Pinpoint the cell where the given text exists, returning its [x, y] midpoint coordinate. 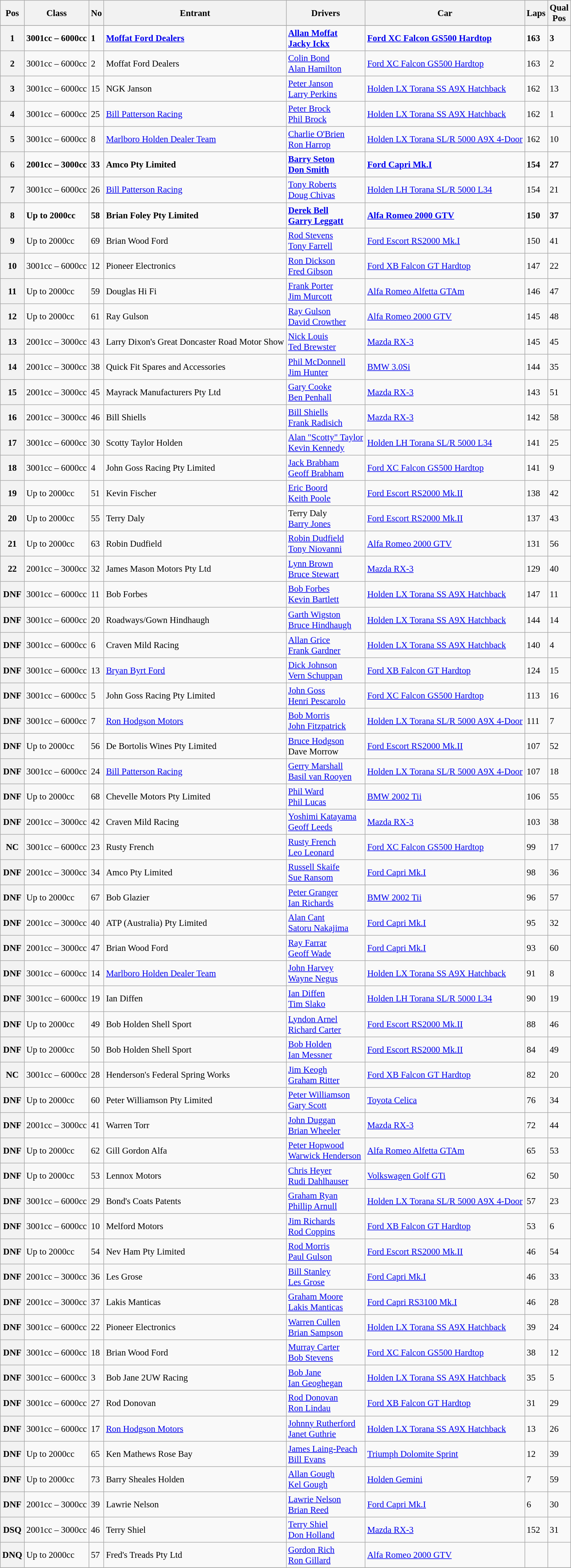
Roadways/Gown Hindhaugh [195, 620]
John Harvey Wayne Negus [326, 974]
143 [537, 392]
103 [537, 822]
Quick Fit Spares and Accessories [195, 367]
Bob Glazier [195, 898]
124 [537, 670]
72 [537, 1125]
Chevelle Motors Pty Limited [195, 797]
Terry Daly [195, 519]
Holden Gemini [445, 1479]
Peter Granger Ian Richards [326, 898]
Nev Ham Pty Limited [195, 1251]
95 [537, 923]
137 [537, 519]
Yoshimi Katayama Geoff Leeds [326, 822]
Triumph Dolomite Sprint [445, 1454]
Robin Dudfield Tony Niovanni [326, 544]
Nick Louis Ted Brewster [326, 342]
Volkswagen Golf GTi [445, 1176]
90 [537, 999]
67 [96, 898]
Johnny Rutherford Janet Guthrie [326, 1428]
Rod Morris Paul Gulson [326, 1251]
Ford Escort RS2000 Mk.I [445, 240]
Gerry Marshall Basil van Rooyen [326, 772]
Peter Williamson Gary Scott [326, 1100]
Peter Janson Larry Perkins [326, 89]
Car [445, 13]
44 [559, 1125]
Eric Boord Keith Poole [326, 493]
Toyota Celica [445, 1100]
96 [537, 898]
Murray Carter Bob Stevens [326, 1352]
76 [537, 1100]
Rod Donovan [195, 1403]
Bryan Byrt Ford [195, 670]
Bob Morris John Fitzpatrick [326, 721]
Lakis Manticas [195, 1302]
John Goss Henri Pescarolo [326, 696]
Entrant [195, 13]
Bob Jane 2UW Racing [195, 1378]
Lynn Brown Bruce Stewart [326, 569]
Mayrack Manufacturers Pty Ltd [195, 392]
Terry Daly Barry Jones [326, 519]
84 [537, 1050]
Allan Moffat Jacky Ickx [326, 38]
Bob Forbes Kevin Bartlett [326, 595]
111 [537, 721]
Garth Wigston Bruce Hindhaugh [326, 620]
Douglas Hi Fi [195, 291]
Lyndon Arnel Richard Carter [326, 1024]
Graham Ryan Phillip Arnull [326, 1201]
John Duggan Brian Wheeler [326, 1125]
No [96, 13]
ATP (Australia) Pty Limited [195, 923]
Peter Hopwood Warwick Henderson [326, 1150]
73 [96, 1479]
Kevin Fischer [195, 493]
Bruce Hodgson Dave Morrow [326, 746]
Graham Moore Lakis Manticas [326, 1302]
Rusty French [195, 848]
Bond's Coats Patents [195, 1201]
Terry Shiel [195, 1530]
93 [537, 949]
Brian Foley Pty Limited [195, 215]
Terry Shiel Don Holland [326, 1530]
Bob Holden Ian Messner [326, 1050]
Warren Torr [195, 1125]
Fred's Treads Pty Ltd [195, 1555]
Chris Heyer Rudi Dahlhauser [326, 1176]
Alan Cant Satoru Nakajima [326, 923]
Gordon Rich Ron Gillard [326, 1555]
Ken Mathews Rose Bay [195, 1454]
Barry Sheales Holden [195, 1479]
Jim Richards Rod Coppins [326, 1226]
Tony Roberts Doug Chivas [326, 190]
Russell Skaife Sue Ransom [326, 873]
NGK Janson [195, 89]
Ian Diffen [195, 999]
Allan Grice Frank Gardner [326, 645]
Dick Johnson Vern Schuppan [326, 670]
52 [559, 746]
De Bortolis Wines Pty Limited [195, 746]
Rod Donovan Ron Lindau [326, 1403]
68 [96, 797]
Scotty Taylor Holden [195, 443]
Lawrie Nelson [195, 1504]
Peter Brock Phil Brock [326, 114]
Allan Gough Kel Gough [326, 1479]
James Laing-Peach Bill Evans [326, 1454]
99 [537, 848]
James Mason Motors Pty Ltd [195, 569]
142 [537, 417]
82 [537, 1075]
Lennox Motors [195, 1176]
61 [96, 316]
Ray Gulson David Crowther [326, 316]
Ray Gulson [195, 316]
63 [96, 544]
Bill Shiells Frank Radisich [326, 417]
Derek Bell Garry Leggatt [326, 215]
91 [537, 974]
Warren Cullen Brian Sampson [326, 1327]
48 [559, 316]
Ray Farrar Geoff Wade [326, 949]
Alan "Scotty" Taylor Kevin Kennedy [326, 443]
Henderson's Federal Spring Works [195, 1075]
Barry Seton Don Smith [326, 164]
Rusty French Leo Leonard [326, 848]
Larry Dixon's Great Doncaster Road Motor Show [195, 342]
Charlie O'Brien Ron Harrop [326, 139]
Peter Williamson Pty Limited [195, 1100]
113 [537, 696]
129 [537, 569]
Ian Diffen Tim Slako [326, 999]
Melford Motors [195, 1226]
131 [537, 544]
138 [537, 493]
Frank Porter Jim Murcott [326, 291]
Pos [13, 13]
Rod Stevens Tony Farrell [326, 240]
Bob Jane Ian Geoghegan [326, 1378]
Gary Cooke Ben Penhall [326, 392]
Jack Brabham Geoff Brabham [326, 468]
Drivers [326, 13]
Laps [537, 13]
Bob Forbes [195, 595]
Gill Gordon Alfa [195, 1150]
Ford Capri RS3100 Mk.I [445, 1302]
Bill Shiells [195, 417]
DSQ [13, 1530]
146 [537, 291]
69 [96, 240]
152 [537, 1530]
Phil Ward Phil Lucas [326, 797]
140 [537, 645]
QualPos [559, 13]
Bill Stanley Les Grose [326, 1277]
Colin Bond Alan Hamilton [326, 63]
Jim Keogh Graham Ritter [326, 1075]
106 [537, 797]
98 [537, 873]
Les Grose [195, 1277]
BMW 3.0Si [445, 367]
DNQ [13, 1555]
Phil McDonnell Jim Hunter [326, 367]
Robin Dudfield [195, 544]
Ron Dickson Fred Gibson [326, 266]
Lawrie Nelson Brian Reed [326, 1504]
Class [56, 13]
88 [537, 1024]
